For the text-containing cell, return its midpoint in [X, Y] coordinate format. 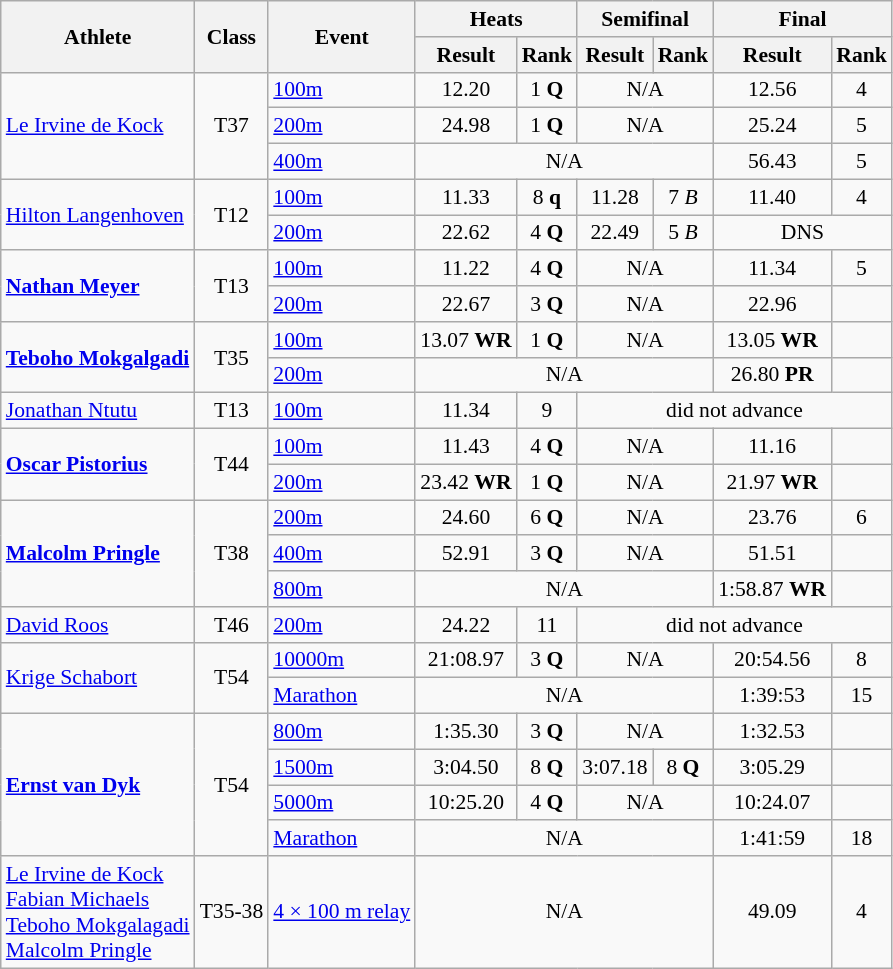
T46 [232, 625]
Class [232, 36]
8 q [548, 197]
22.62 [466, 233]
24.98 [466, 126]
12.20 [466, 90]
1:39:53 [772, 696]
T37 [232, 126]
Jonathan Ntutu [98, 411]
7 B [684, 197]
22.67 [466, 304]
T35-38 [232, 912]
24.60 [466, 518]
15 [862, 696]
1500m [342, 767]
6 Q [548, 518]
5 B [684, 233]
18 [862, 839]
49.09 [772, 912]
Heats [496, 19]
13.07 WR [466, 340]
T38 [232, 554]
11.40 [772, 197]
9 [548, 411]
24.22 [466, 625]
11.16 [772, 447]
Krige Schabort [98, 678]
Oscar Pistorius [98, 464]
3:07.18 [614, 767]
3:04.50 [466, 767]
25.24 [772, 126]
DNS [802, 233]
20:54.56 [772, 660]
Event [342, 36]
22.49 [614, 233]
Nathan Meyer [98, 286]
11.43 [466, 447]
26.80 PR [772, 375]
4 × 100 m relay [342, 912]
11.33 [466, 197]
13.05 WR [772, 340]
1:32.53 [772, 732]
11.22 [466, 269]
1:41:59 [772, 839]
Final [802, 19]
T35 [232, 358]
Athlete [98, 36]
Semifinal [645, 19]
Hilton Langenhoven [98, 214]
5000m [342, 803]
10:25.20 [466, 803]
23.76 [772, 518]
23.42 WR [466, 482]
56.43 [772, 162]
1:58.87 WR [772, 589]
21:08.97 [466, 660]
Ernst van Dyk [98, 785]
12.56 [772, 90]
Teboho Mokgalgadi [98, 358]
52.91 [466, 554]
10000m [342, 660]
T12 [232, 214]
11.28 [614, 197]
T44 [232, 464]
Le Irvine de Kock [98, 126]
51.51 [772, 554]
David Roos [98, 625]
11 [548, 625]
Malcolm Pringle [98, 554]
3:05.29 [772, 767]
8 [862, 660]
Le Irvine de Kock Fabian Michaels Teboho Mokgalagadi Malcolm Pringle [98, 912]
21.97 WR [772, 482]
1:35.30 [466, 732]
10:24.07 [772, 803]
22.96 [772, 304]
6 [862, 518]
